Identify which cell holds the provided text, then report its [x, y] central coordinate. 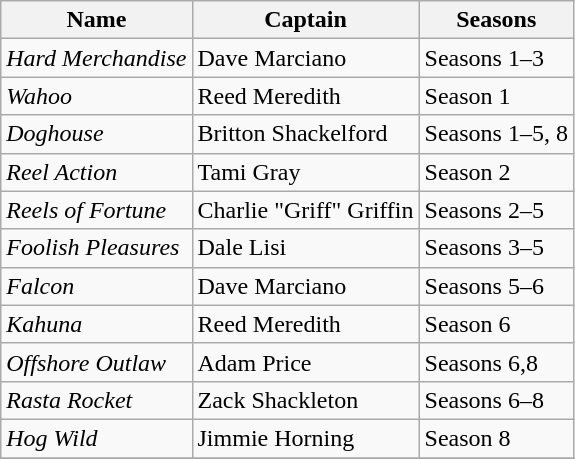
Reel Action [96, 172]
Seasons [496, 20]
Seasons 6,8 [496, 362]
Kahuna [96, 324]
Dale Lisi [306, 248]
Tami Gray [306, 172]
Jimmie Horning [306, 438]
Hard Merchandise [96, 58]
Name [96, 20]
Seasons 5–6 [496, 286]
Rasta Rocket [96, 400]
Reels of Fortune [96, 210]
Hog Wild [96, 438]
Seasons 3–5 [496, 248]
Falcon [96, 286]
Adam Price [306, 362]
Seasons 6–8 [496, 400]
Season 6 [496, 324]
Seasons 1–3 [496, 58]
Season 2 [496, 172]
Zack Shackleton [306, 400]
Foolish Pleasures [96, 248]
Season 1 [496, 96]
Doghouse [96, 134]
Wahoo [96, 96]
Seasons 1–5, 8 [496, 134]
Offshore Outlaw [96, 362]
Captain [306, 20]
Britton Shackelford [306, 134]
Seasons 2–5 [496, 210]
Season 8 [496, 438]
Charlie "Griff" Griffin [306, 210]
